From the cell containing the given text, extract its center point as (x, y) coordinate. 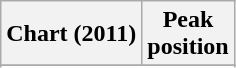
Chart (2011) (72, 34)
Peakposition (188, 34)
